Identify which cell holds the provided text, then report its (x, y) central coordinate. 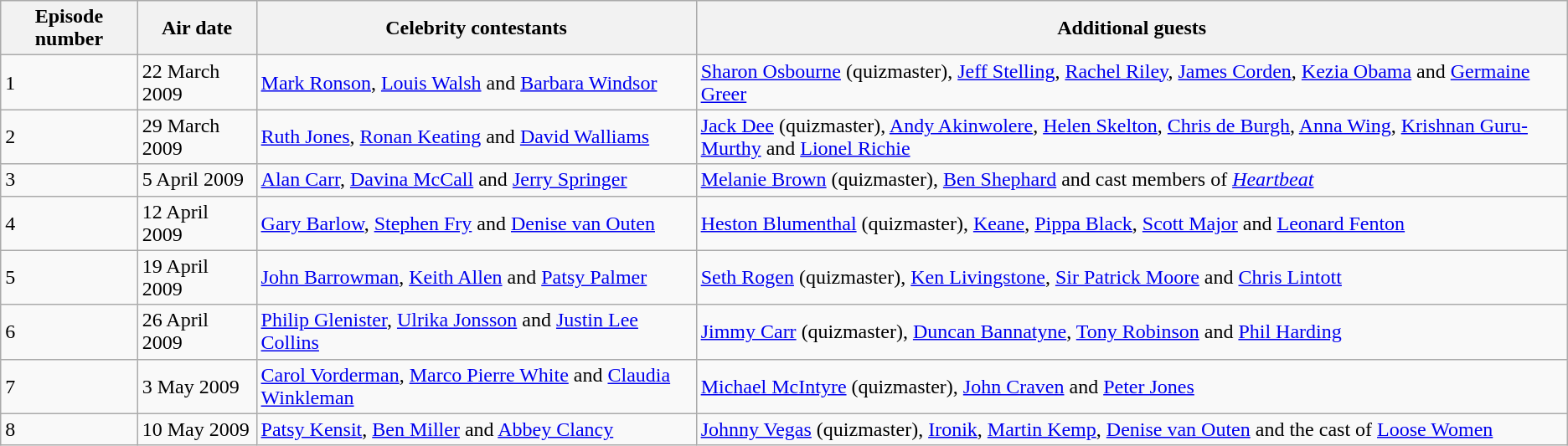
10 May 2009 (197, 429)
19 April 2009 (197, 278)
Carol Vorderman, Marco Pierre White and Claudia Winkleman (476, 387)
1 (69, 82)
12 April 2009 (197, 223)
4 (69, 223)
6 (69, 331)
22 March 2009 (197, 82)
Air date (197, 28)
Philip Glenister, Ulrika Jonsson and Justin Lee Collins (476, 331)
Celebrity contestants (476, 28)
5 April 2009 (197, 180)
Melanie Brown (quizmaster), Ben Shephard and cast members of Heartbeat (1132, 180)
7 (69, 387)
Jimmy Carr (quizmaster), Duncan Bannatyne, Tony Robinson and Phil Harding (1132, 331)
Seth Rogen (quizmaster), Ken Livingstone, Sir Patrick Moore and Chris Lintott (1132, 278)
Alan Carr, Davina McCall and Jerry Springer (476, 180)
Patsy Kensit, Ben Miller and Abbey Clancy (476, 429)
26 April 2009 (197, 331)
Additional guests (1132, 28)
3 May 2009 (197, 387)
John Barrowman, Keith Allen and Patsy Palmer (476, 278)
2 (69, 137)
8 (69, 429)
3 (69, 180)
Jack Dee (quizmaster), Andy Akinwolere, Helen Skelton, Chris de Burgh, Anna Wing, Krishnan Guru-Murthy and Lionel Richie (1132, 137)
Sharon Osbourne (quizmaster), Jeff Stelling, Rachel Riley, James Corden, Kezia Obama and Germaine Greer (1132, 82)
Mark Ronson, Louis Walsh and Barbara Windsor (476, 82)
29 March 2009 (197, 137)
Gary Barlow, Stephen Fry and Denise van Outen (476, 223)
Johnny Vegas (quizmaster), Ironik, Martin Kemp, Denise van Outen and the cast of Loose Women (1132, 429)
Ruth Jones, Ronan Keating and David Walliams (476, 137)
5 (69, 278)
Heston Blumenthal (quizmaster), Keane, Pippa Black, Scott Major and Leonard Fenton (1132, 223)
Episode number (69, 28)
Michael McIntyre (quizmaster), John Craven and Peter Jones (1132, 387)
